Extract the (x, y) coordinate from the center of the cell holding the provided text.  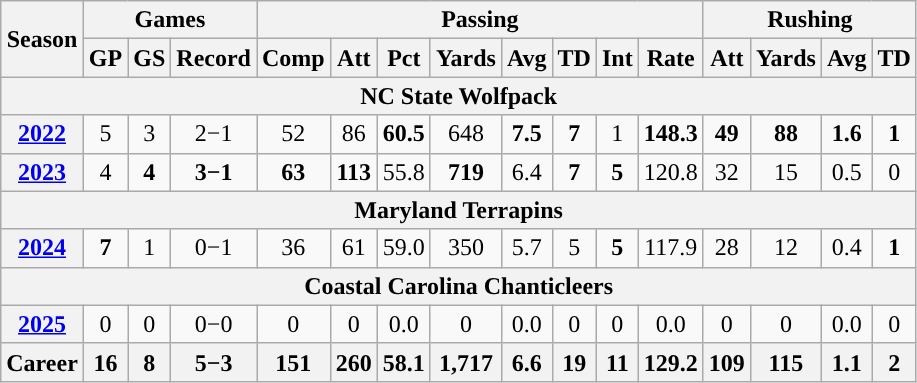
Season (42, 39)
1.6 (846, 134)
2−1 (214, 134)
GP (105, 58)
113 (354, 172)
2024 (42, 248)
28 (726, 248)
Career (42, 362)
109 (726, 362)
148.3 (670, 134)
63 (293, 172)
117.9 (670, 248)
5.7 (526, 248)
Comp (293, 58)
719 (466, 172)
1,717 (466, 362)
Rushing (810, 20)
19 (574, 362)
2 (894, 362)
151 (293, 362)
58.1 (404, 362)
16 (105, 362)
7.5 (526, 134)
NC State Wolfpack (459, 96)
61 (354, 248)
2022 (42, 134)
Pct (404, 58)
59.0 (404, 248)
260 (354, 362)
1.1 (846, 362)
5−3 (214, 362)
Passing (480, 20)
648 (466, 134)
52 (293, 134)
88 (786, 134)
0.4 (846, 248)
86 (354, 134)
11 (617, 362)
Coastal Carolina Chanticleers (459, 286)
8 (150, 362)
60.5 (404, 134)
6.6 (526, 362)
12 (786, 248)
6.4 (526, 172)
49 (726, 134)
Games (170, 20)
129.2 (670, 362)
15 (786, 172)
0.5 (846, 172)
2023 (42, 172)
3 (150, 134)
120.8 (670, 172)
350 (466, 248)
Maryland Terrapins (459, 210)
0−0 (214, 324)
55.8 (404, 172)
3−1 (214, 172)
36 (293, 248)
2025 (42, 324)
115 (786, 362)
32 (726, 172)
Record (214, 58)
GS (150, 58)
Rate (670, 58)
0−1 (214, 248)
Int (617, 58)
